Provide the (x, y) coordinate of the cell's center where the given text is located.  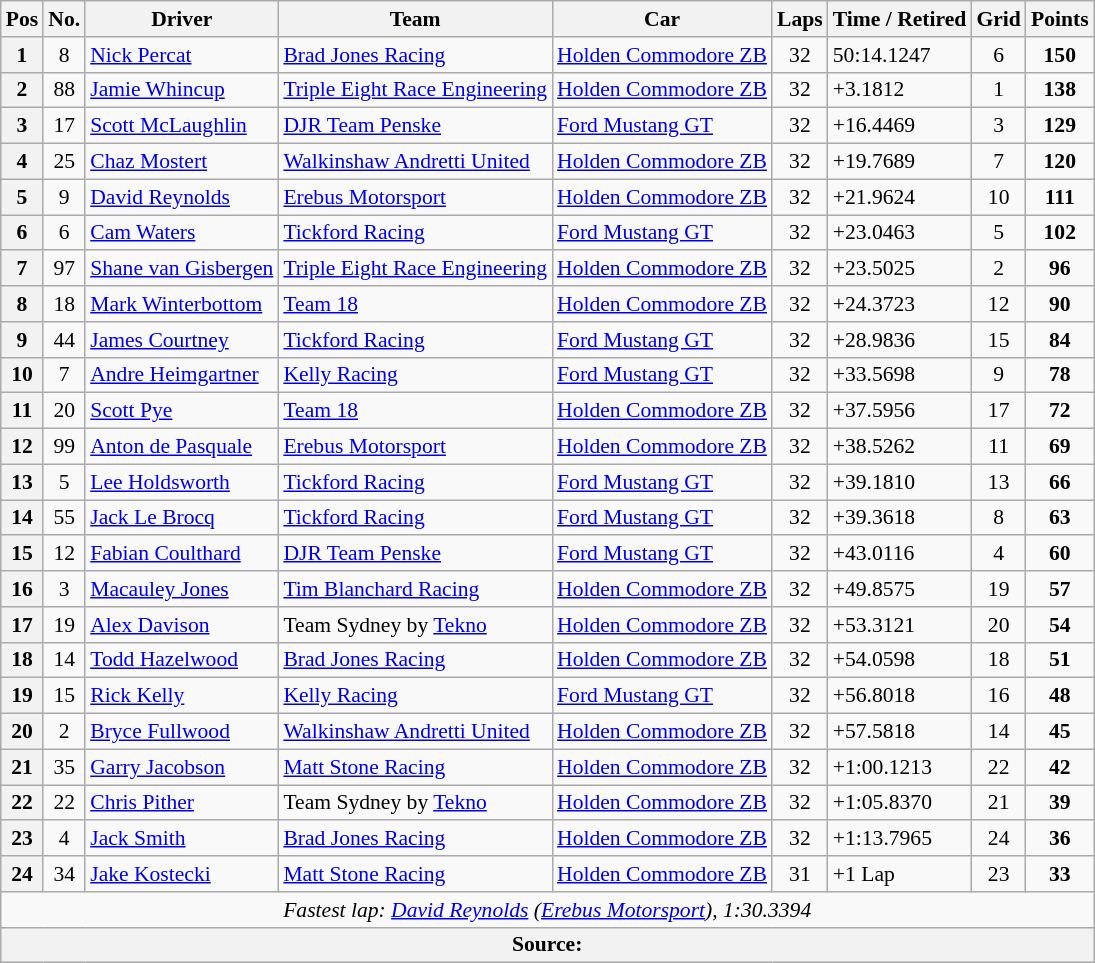
36 (1060, 839)
88 (64, 90)
Jack Le Brocq (182, 518)
Scott Pye (182, 411)
Fastest lap: David Reynolds (Erebus Motorsport), 1:30.3394 (548, 910)
+1:13.7965 (900, 839)
69 (1060, 447)
+24.3723 (900, 304)
+54.0598 (900, 660)
Source: (548, 945)
Shane van Gisbergen (182, 269)
Chaz Mostert (182, 162)
+23.5025 (900, 269)
Chris Pither (182, 803)
+56.8018 (900, 696)
James Courtney (182, 340)
+21.9624 (900, 197)
Jake Kostecki (182, 874)
55 (64, 518)
120 (1060, 162)
+1:00.1213 (900, 767)
Bryce Fullwood (182, 732)
+33.5698 (900, 375)
Rick Kelly (182, 696)
+39.1810 (900, 482)
54 (1060, 625)
+53.3121 (900, 625)
Anton de Pasquale (182, 447)
+3.1812 (900, 90)
+28.9836 (900, 340)
Team (415, 19)
39 (1060, 803)
Time / Retired (900, 19)
66 (1060, 482)
Mark Winterbottom (182, 304)
84 (1060, 340)
Laps (800, 19)
90 (1060, 304)
+57.5818 (900, 732)
111 (1060, 197)
63 (1060, 518)
25 (64, 162)
Driver (182, 19)
David Reynolds (182, 197)
+16.4469 (900, 126)
78 (1060, 375)
34 (64, 874)
150 (1060, 55)
+1:05.8370 (900, 803)
Alex Davison (182, 625)
Car (662, 19)
33 (1060, 874)
31 (800, 874)
48 (1060, 696)
35 (64, 767)
No. (64, 19)
+49.8575 (900, 589)
Pos (22, 19)
Lee Holdsworth (182, 482)
45 (1060, 732)
60 (1060, 554)
Todd Hazelwood (182, 660)
+1 Lap (900, 874)
72 (1060, 411)
50:14.1247 (900, 55)
+39.3618 (900, 518)
138 (1060, 90)
Nick Percat (182, 55)
Grid (998, 19)
+37.5956 (900, 411)
99 (64, 447)
Macauley Jones (182, 589)
129 (1060, 126)
Jack Smith (182, 839)
+38.5262 (900, 447)
44 (64, 340)
Fabian Coulthard (182, 554)
Andre Heimgartner (182, 375)
Tim Blanchard Racing (415, 589)
+23.0463 (900, 233)
+19.7689 (900, 162)
Scott McLaughlin (182, 126)
+43.0116 (900, 554)
Points (1060, 19)
Jamie Whincup (182, 90)
97 (64, 269)
57 (1060, 589)
Garry Jacobson (182, 767)
96 (1060, 269)
42 (1060, 767)
102 (1060, 233)
51 (1060, 660)
Cam Waters (182, 233)
